Return (X, Y) of the center of cell containing provided text 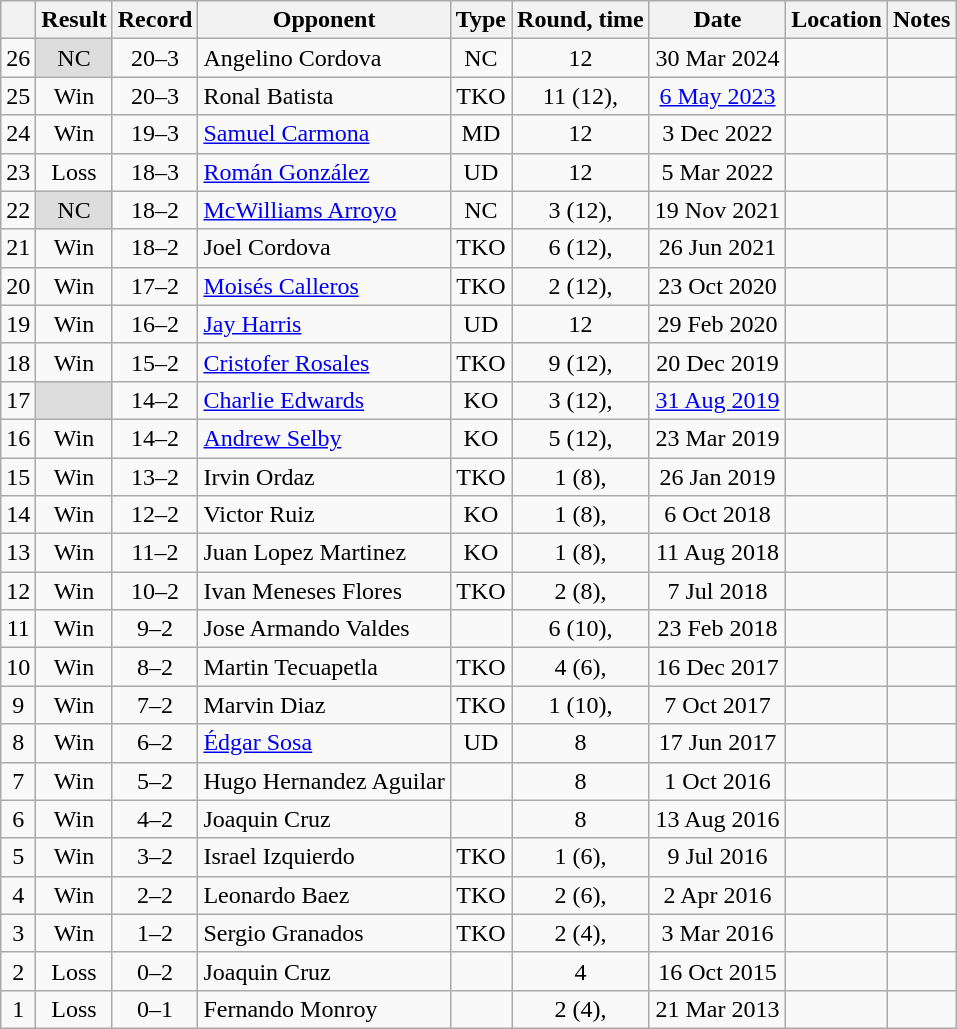
6 May 2023 (717, 96)
Charlie Edwards (324, 400)
11–2 (155, 553)
22 (18, 210)
Moisés Calleros (324, 286)
1 Oct 2016 (717, 781)
7–2 (155, 705)
Samuel Carmona (324, 134)
15 (18, 477)
7 (18, 781)
McWilliams Arroyo (324, 210)
Opponent (324, 20)
Ivan Meneses Flores (324, 591)
13–2 (155, 477)
3 Dec 2022 (717, 134)
14 (18, 515)
Result (74, 20)
0–1 (155, 1009)
31 Aug 2019 (717, 400)
Ronal Batista (324, 96)
15–2 (155, 362)
30 Mar 2024 (717, 58)
23 (18, 172)
Location (837, 20)
2–2 (155, 895)
7 Oct 2017 (717, 705)
16–2 (155, 324)
Type (480, 20)
26 Jun 2021 (717, 248)
Jose Armando Valdes (324, 629)
11 (12), (581, 96)
2 Apr 2016 (717, 895)
25 (18, 96)
10 (18, 667)
20 (18, 286)
Fernando Monroy (324, 1009)
Leonardo Baez (324, 895)
3 Mar 2016 (717, 933)
9 (12), (581, 362)
Jay Harris (324, 324)
Notes (921, 20)
Record (155, 20)
2 (18, 971)
4 (6), (581, 667)
23 Mar 2019 (717, 438)
Marvin Diaz (324, 705)
9 (18, 705)
24 (18, 134)
19 (18, 324)
13 (18, 553)
6 Oct 2018 (717, 515)
7 Jul 2018 (717, 591)
Israel Izquierdo (324, 857)
2 (8), (581, 591)
23 Feb 2018 (717, 629)
3–2 (155, 857)
5–2 (155, 781)
6–2 (155, 743)
11 Aug 2018 (717, 553)
26 Jan 2019 (717, 477)
Andrew Selby (324, 438)
Date (717, 20)
Round, time (581, 20)
8–2 (155, 667)
1 (10), (581, 705)
21 Mar 2013 (717, 1009)
Román González (324, 172)
5 (12), (581, 438)
16 (18, 438)
Hugo Hernandez Aguilar (324, 781)
12–2 (155, 515)
6 (18, 819)
3 (18, 933)
1 (18, 1009)
2 (6), (581, 895)
26 (18, 58)
21 (18, 248)
Martin Tecuapetla (324, 667)
10–2 (155, 591)
Cristofer Rosales (324, 362)
19–3 (155, 134)
11 (18, 629)
20 Dec 2019 (717, 362)
4–2 (155, 819)
Joel Cordova (324, 248)
Angelino Cordova (324, 58)
0–2 (155, 971)
16 Dec 2017 (717, 667)
1–2 (155, 933)
Victor Ruiz (324, 515)
5 (18, 857)
Édgar Sosa (324, 743)
29 Feb 2020 (717, 324)
17–2 (155, 286)
6 (10), (581, 629)
6 (12), (581, 248)
Juan Lopez Martinez (324, 553)
9–2 (155, 629)
19 Nov 2021 (717, 210)
2 (12), (581, 286)
1 (6), (581, 857)
Irvin Ordaz (324, 477)
16 Oct 2015 (717, 971)
23 Oct 2020 (717, 286)
MD (480, 134)
17 Jun 2017 (717, 743)
17 (18, 400)
Sergio Granados (324, 933)
18 (18, 362)
9 Jul 2016 (717, 857)
18–3 (155, 172)
5 Mar 2022 (717, 172)
13 Aug 2016 (717, 819)
